For the text-containing cell, return its midpoint in [x, y] coordinate format. 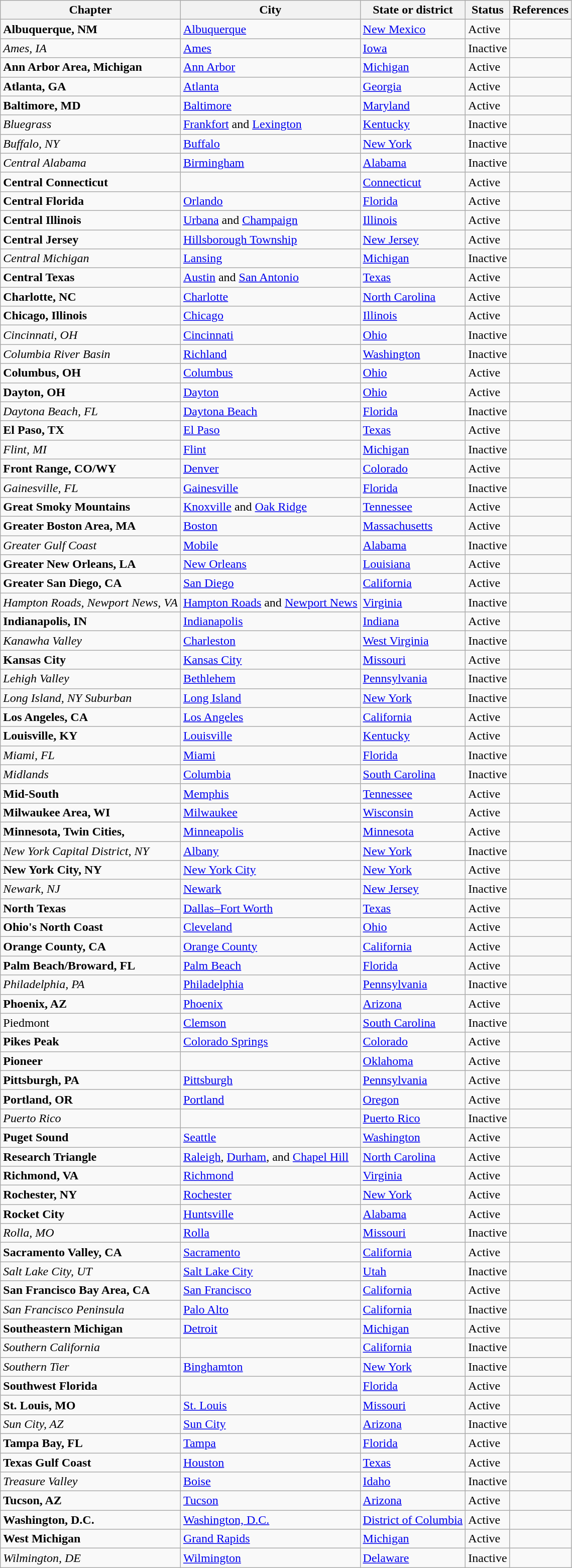
Palm Beach/Broward, FL [90, 966]
Columbia [270, 774]
Rochester, NY [90, 1195]
Gainesville, FL [90, 488]
Oregon [413, 1099]
San Francisco [270, 1290]
Columbia River Basin [90, 354]
Birmingham [270, 163]
District of Columbia [413, 1520]
Dayton, OH [90, 392]
Houston [270, 1463]
Miami [270, 755]
Connecticut [413, 182]
Piedmont [90, 1023]
Albuquerque [270, 29]
Central Texas [90, 278]
Minneapolis [270, 831]
Long Island, NY Suburban [90, 698]
New York Capital District, NY [90, 851]
Tucson [270, 1501]
Southeastern Michigan [90, 1329]
Mid-South [90, 793]
Memphis [270, 793]
Rolla, MO [90, 1233]
Pikes Peak [90, 1042]
Portland [270, 1099]
New Mexico [413, 29]
Greater Boston Area, MA [90, 526]
Indianapolis [270, 622]
Pittsburgh, PA [90, 1080]
Louisville, KY [90, 736]
Maryland [413, 105]
Columbus [270, 373]
Mobile [270, 545]
Orange County [270, 946]
West Virginia [413, 641]
Lansing [270, 259]
Dallas–Fort Worth [270, 908]
Research Triangle [90, 1156]
Central Jersey [90, 239]
Richland [270, 354]
Milwaukee [270, 812]
Binghamton [270, 1367]
Chapter [90, 10]
Hampton Roads and Newport News [270, 602]
Minnesota [413, 831]
Great Smoky Mountains [90, 507]
Bluegrass [90, 125]
Gainesville [270, 488]
Atlanta, GA [90, 86]
Grand Rapids [270, 1539]
Greater New Orleans, LA [90, 564]
Massachusetts [413, 526]
Chicago [270, 316]
Boise [270, 1482]
San Francisco Peninsula [90, 1309]
Ann Arbor Area, Michigan [90, 67]
San Diego [270, 583]
Detroit [270, 1329]
Tampa Bay, FL [90, 1443]
Cincinnati [270, 335]
Treasure Valley [90, 1482]
Flint [270, 449]
Hillsborough Township [270, 239]
Albuquerque, NM [90, 29]
Front Range, CO/WY [90, 468]
Los Angeles, CA [90, 717]
Richmond [270, 1176]
Philadelphia [270, 985]
Indianapolis, IN [90, 622]
References [540, 10]
Columbus, OH [90, 373]
Frankfort and Lexington [270, 125]
Phoenix, AZ [90, 1004]
Los Angeles [270, 717]
Raleigh, Durham, and Chapel Hill [270, 1156]
Iowa [413, 48]
Daytona Beach, FL [90, 411]
Portland, OR [90, 1099]
Knoxville and Oak Ridge [270, 507]
Orange County, CA [90, 946]
Sun City, AZ [90, 1424]
Central Alabama [90, 163]
State or district [413, 10]
Tucson, AZ [90, 1501]
Idaho [413, 1482]
Minnesota, Twin Cities, [90, 831]
Buffalo [270, 144]
Huntsville [270, 1214]
Wilmington, DE [90, 1558]
Flint, MI [90, 449]
West Michigan [90, 1539]
Miami, FL [90, 755]
St. Louis, MO [90, 1405]
Colorado Springs [270, 1042]
Albany [270, 851]
Wisconsin [413, 812]
Louisville [270, 736]
Rolla [270, 1233]
Palo Alto [270, 1309]
Urbana and Champaign [270, 220]
Sun City [270, 1424]
Salt Lake City, UT [90, 1271]
Charlotte [270, 297]
Greater San Diego, CA [90, 583]
Southern California [90, 1348]
El Paso [270, 430]
Pioneer [90, 1061]
Rocket City [90, 1214]
Wilmington [270, 1558]
St. Louis [270, 1405]
Palm Beach [270, 966]
Ann Arbor [270, 67]
Southwest Florida [90, 1386]
Baltimore, MD [90, 105]
Atlanta [270, 86]
Ohio's North Coast [90, 927]
Charlotte, NC [90, 297]
Central Illinois [90, 220]
New York City, NY [90, 870]
Kanawha Valley [90, 641]
Pittsburgh [270, 1080]
Austin and San Antonio [270, 278]
Rochester [270, 1195]
Louisiana [413, 564]
Long Island [270, 698]
Clemson [270, 1023]
Texas Gulf Coast [90, 1463]
Boston [270, 526]
North Texas [90, 908]
Phoenix [270, 1004]
Milwaukee Area, WI [90, 812]
Ames, IA [90, 48]
Daytona Beach [270, 411]
El Paso, TX [90, 430]
San Francisco Bay Area, CA [90, 1290]
Dayton [270, 392]
Newark, NJ [90, 889]
Cincinnati, OH [90, 335]
New Orleans [270, 564]
Newark [270, 889]
Philadelphia, PA [90, 985]
Lehigh Valley [90, 679]
New York City [270, 870]
Midlands [90, 774]
Central Connecticut [90, 182]
Central Florida [90, 201]
Puget Sound [90, 1137]
Chicago, Illinois [90, 316]
Bethlehem [270, 679]
Delaware [413, 1558]
Hampton Roads, Newport News, VA [90, 602]
Utah [413, 1271]
Oklahoma [413, 1061]
Sacramento [270, 1252]
Greater Gulf Coast [90, 545]
Cleveland [270, 927]
Ames [270, 48]
Salt Lake City [270, 1271]
Seattle [270, 1137]
Central Michigan [90, 259]
City [270, 10]
Charleston [270, 641]
Denver [270, 468]
Sacramento Valley, CA [90, 1252]
Richmond, VA [90, 1176]
Indiana [413, 622]
Orlando [270, 201]
Georgia [413, 86]
Southern Tier [90, 1367]
Buffalo, NY [90, 144]
Status [488, 10]
Baltimore [270, 105]
Tampa [270, 1443]
